From the cell containing the given text, extract its center point as (X, Y) coordinate. 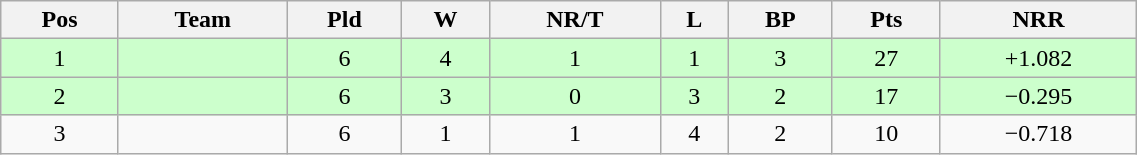
Pts (886, 20)
Pld (344, 20)
17 (886, 96)
NRR (1038, 20)
10 (886, 134)
W (446, 20)
NR/T (574, 20)
+1.082 (1038, 58)
0 (574, 96)
Pos (60, 20)
L (694, 20)
27 (886, 58)
−0.295 (1038, 96)
BP (780, 20)
−0.718 (1038, 134)
Team (202, 20)
